Detect which cell encompasses the target text, then output its (X, Y) center coordinate. 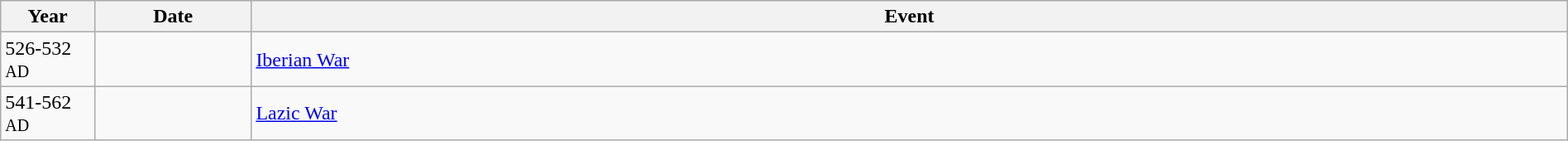
Year (48, 17)
526-532 AD (48, 60)
Date (172, 17)
Event (910, 17)
Lazic War (910, 113)
541-562 AD (48, 113)
Iberian War (910, 60)
